Return the (X, Y) coordinate for the center point of the cell that contains the specified text.  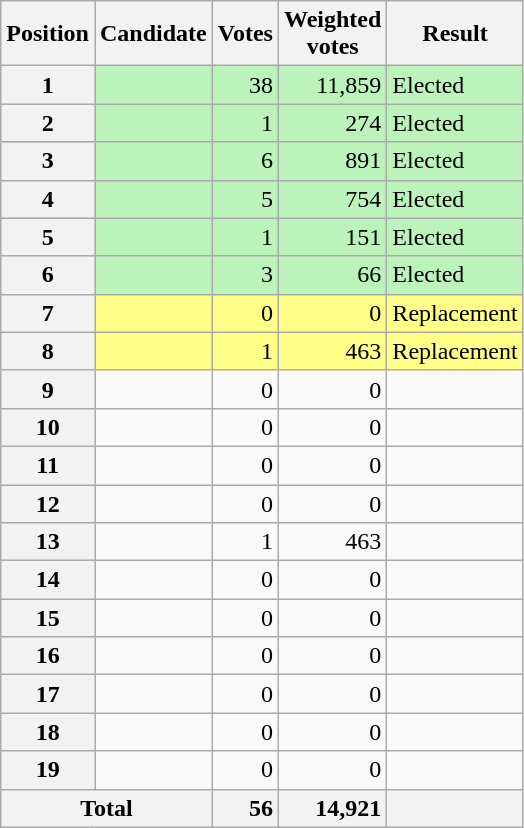
9 (48, 389)
754 (332, 199)
Votes (245, 34)
66 (332, 275)
4 (48, 199)
10 (48, 427)
8 (48, 351)
11 (48, 465)
13 (48, 542)
Result (455, 34)
17 (48, 694)
18 (48, 732)
19 (48, 770)
274 (332, 123)
151 (332, 237)
Total (107, 808)
15 (48, 618)
12 (48, 503)
11,859 (332, 85)
14,921 (332, 808)
2 (48, 123)
891 (332, 161)
Position (48, 34)
38 (245, 85)
7 (48, 313)
56 (245, 808)
Weightedvotes (332, 34)
16 (48, 656)
Candidate (153, 34)
14 (48, 580)
